Extract the [X, Y] coordinate from the center of the cell holding the provided text.  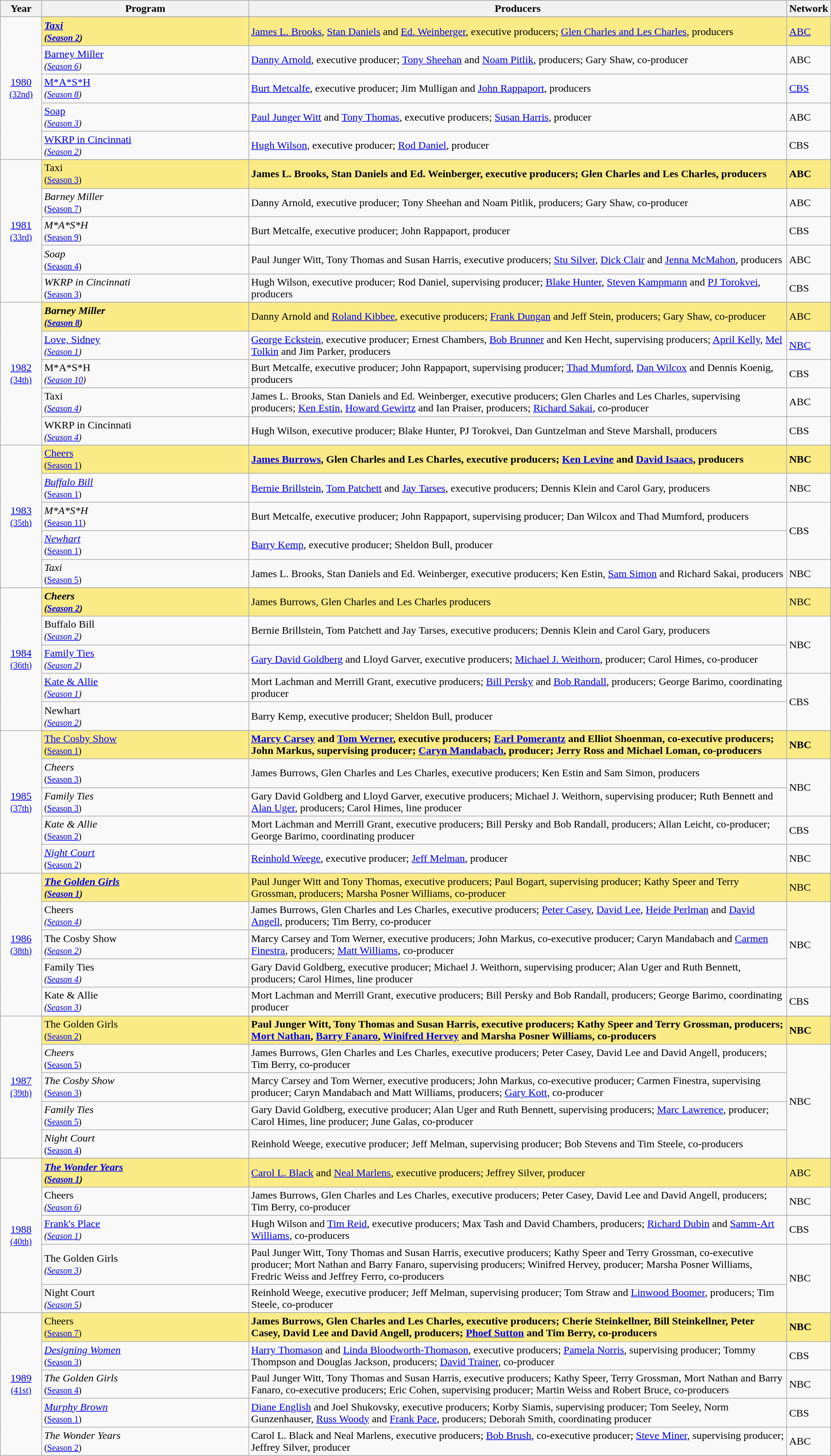
1985(37th) [21, 802]
Burt Metcalfe, executive producer; John Rappaport, producer [518, 231]
Murphy Brown(Season 1) [145, 1413]
The Golden Girls(Season 1) [145, 888]
Danny Arnold and Roland Kibbee, executive producers; Frank Dungan and Jeff Stein, producers; Gary Shaw, co-producer [518, 317]
Barney Miller(Season 7) [145, 203]
James Burrows, Glen Charles and Les Charles, executive producers; Ken Estin and Sam Simon, producers [518, 773]
The Golden Girls(Season 2) [145, 1030]
1986(38th) [21, 945]
Family Ties(Season 2) [145, 659]
WKRP in Cincinnati(Season 2) [145, 146]
Taxi(Season 5) [145, 574]
Soap(Season 4) [145, 260]
Carol L. Black and Neal Marlens, executive producers; Bob Brush, co-executive producer; Steve Miner, supervising producer; Jeffrey Silver, producer [518, 1441]
WKRP in Cincinnati(Season 4) [145, 431]
Burt Metcalfe, executive producer; John Rappaport, supervising producer; Thad Mumford, Dan Wilcox and Dennis Koenig, producers [518, 374]
Night Court(Season 2) [145, 859]
The Cosby Show(Season 1) [145, 745]
Hugh Wilson, executive producer; Rod Daniel, supervising producer; Blake Hunter, Steven Kampmann and PJ Torokvei, producers [518, 288]
Night Court(Season 5) [145, 1299]
Producers [518, 9]
1989(41st) [21, 1384]
Barney Miller(Season 8) [145, 317]
The Cosby Show(Season 3) [145, 1087]
Carol L. Black and Neal Marlens, executive producers; Jeffrey Silver, producer [518, 1173]
Kate & Allie(Season 3) [145, 1002]
Paul Junger Witt and Tony Thomas, executive producers; Susan Harris, producer [518, 117]
Love, Sidney(Season 1) [145, 345]
WKRP in Cincinnati(Season 3) [145, 288]
Cheers(Season 6) [145, 1201]
Family Ties(Season 4) [145, 973]
Hugh Wilson and Tim Reid, executive producers; Max Tash and David Chambers, producers; Richard Dubin and Samm-Art Williams, co-producers [518, 1230]
Burt Metcalfe, executive producer; Jim Mulligan and John Rappaport, producers [518, 89]
Soap(Season 3) [145, 117]
Newhart(Season 1) [145, 545]
Network [809, 9]
Family Ties(Season 3) [145, 802]
Reinhold Weege, executive producer; Jeff Melman, supervising producer; Bob Stevens and Tim Steele, co-producers [518, 1144]
1983(35th) [21, 517]
Cheers(Season 1) [145, 460]
Cheers(Season 4) [145, 916]
Family Ties(Season 5) [145, 1116]
M*A*S*H(Season 9) [145, 231]
Barney Miller(Season 6) [145, 60]
Buffalo Bill(Season 1) [145, 488]
The Cosby Show(Season 2) [145, 945]
1984(36th) [21, 659]
Gary David Goldberg and Lloyd Garver, executive producers; Michael J. Weithorn, producer; Carol Himes, co-producer [518, 659]
Taxi(Season 2) [145, 32]
1987(39th) [21, 1087]
The Wonder Years(Season 2) [145, 1441]
Gary David Goldberg, executive producer; Michael J. Weithorn, supervising producer; Alan Uger and Ruth Bennett, producers; Carol Himes, line producer [518, 973]
Reinhold Weege, executive producer; Jeff Melman, supervising producer; Tom Straw and Linwood Boomer, producers; Tim Steele, co-producer [518, 1299]
The Wonder Years(Season 1) [145, 1173]
Cheers(Season 3) [145, 773]
Year [21, 9]
Frank's Place(Season 1) [145, 1230]
1982(34th) [21, 374]
Hugh Wilson, executive producer; Blake Hunter, PJ Torokvei, Dan Guntzelman and Steve Marshall, producers [518, 431]
James L. Brooks, Stan Daniels and Ed. Weinberger, executive producers; Ken Estin, Sam Simon and Richard Sakai, producers [518, 574]
Taxi(Season 4) [145, 403]
1980(32nd) [21, 89]
Burt Metcalfe, executive producer; John Rappaport, supervising producer; Dan Wilcox and Thad Mumford, producers [518, 517]
M*A*S*H(Season 11) [145, 517]
Designing Women(Season 3) [145, 1356]
Cheers(Season 5) [145, 1059]
Cheers(Season 2) [145, 602]
Buffalo Bill(Season 2) [145, 631]
1981(33rd) [21, 231]
M*A*S*H(Season 10) [145, 374]
Kate & Allie(Season 2) [145, 831]
Paul Junger Witt, Tony Thomas and Susan Harris, executive producers; Stu Silver, Dick Clair and Jenna McMahon, producers [518, 260]
James Burrows, Glen Charles and Les Charles, executive producers; Ken Levine and David Isaacs, producers [518, 460]
Night Court(Season 4) [145, 1144]
Kate & Allie(Season 1) [145, 688]
Newhart(Season 2) [145, 716]
Cheers(Season 7) [145, 1327]
Hugh Wilson, executive producer; Rod Daniel, producer [518, 146]
Program [145, 9]
James Burrows, Glen Charles and Les Charles producers [518, 602]
The Golden Girls(Season 3) [145, 1264]
Reinhold Weege, executive producer; Jeff Melman, producer [518, 859]
1988(40th) [21, 1235]
Taxi(Season 3) [145, 174]
The Golden Girls(Season 4) [145, 1384]
M*A*S*H(Season 8) [145, 89]
